Pinpoint the cell where the given text exists, returning its (x, y) midpoint coordinate. 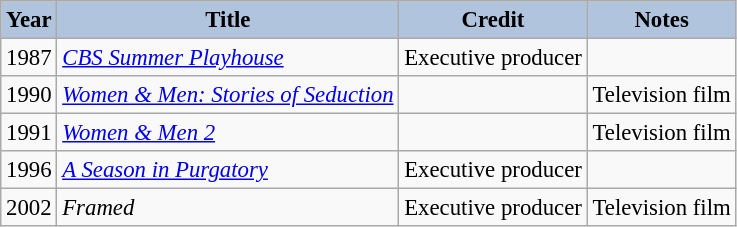
A Season in Purgatory (228, 170)
Notes (662, 20)
1990 (29, 95)
Credit (493, 20)
Women & Men: Stories of Seduction (228, 95)
Framed (228, 208)
Women & Men 2 (228, 133)
CBS Summer Playhouse (228, 58)
1987 (29, 58)
2002 (29, 208)
1996 (29, 170)
Title (228, 20)
Year (29, 20)
1991 (29, 133)
